Search for the cell housing the specified text and yield its [X, Y] center coordinate. 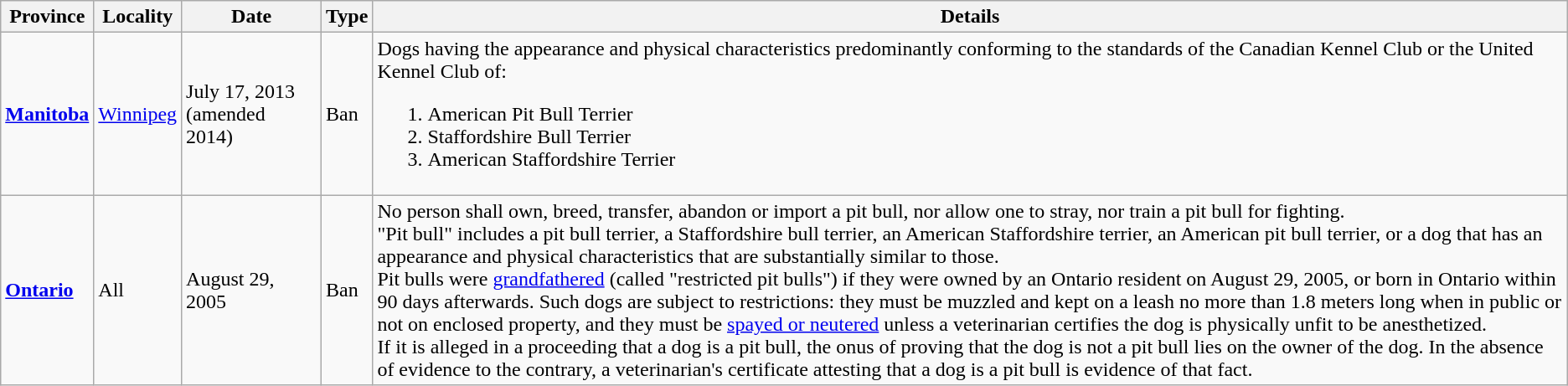
Locality [137, 17]
Type [347, 17]
All [137, 290]
Date [251, 17]
Winnipeg [137, 114]
August 29, 2005 [251, 290]
Province [47, 17]
July 17, 2013 (amended 2014) [251, 114]
Details [970, 17]
Ontario [47, 290]
Manitoba [47, 114]
